Determine the [x, y] coordinate at the center of the cell enclosing the given text.  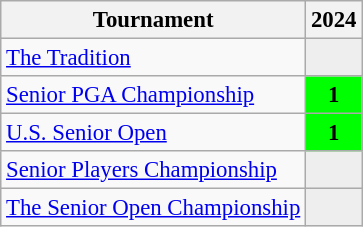
2024 [334, 20]
Senior Players Championship [154, 170]
Tournament [154, 20]
The Senior Open Championship [154, 208]
Senior PGA Championship [154, 95]
U.S. Senior Open [154, 133]
The Tradition [154, 58]
